Search for the cell housing the specified text and yield its [x, y] center coordinate. 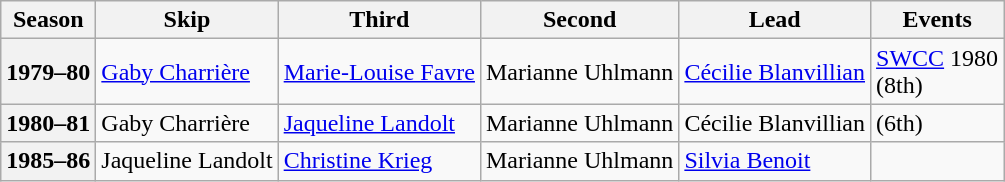
Second [579, 20]
Lead [775, 20]
Skip [187, 20]
Season [48, 20]
1985–86 [48, 161]
Silvia Benoit [775, 161]
1979–80 [48, 72]
Events [938, 20]
SWCC 1980 (8th) [938, 72]
1980–81 [48, 123]
Third [379, 20]
Marie-Louise Favre [379, 72]
(6th) [938, 123]
Christine Krieg [379, 161]
